Determine the [X, Y] coordinate at the center of the cell enclosing the given text.  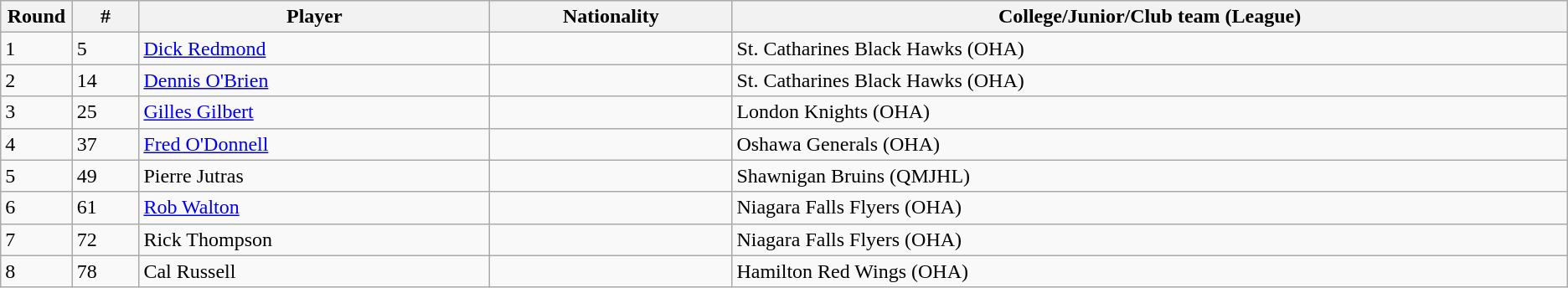
25 [106, 112]
72 [106, 239]
Rob Walton [315, 208]
7 [37, 239]
Gilles Gilbert [315, 112]
Round [37, 17]
Pierre Jutras [315, 176]
Dennis O'Brien [315, 80]
Player [315, 17]
14 [106, 80]
Shawnigan Bruins (QMJHL) [1149, 176]
78 [106, 271]
2 [37, 80]
49 [106, 176]
Fred O'Donnell [315, 144]
61 [106, 208]
Cal Russell [315, 271]
Rick Thompson [315, 239]
Nationality [611, 17]
London Knights (OHA) [1149, 112]
6 [37, 208]
Hamilton Red Wings (OHA) [1149, 271]
College/Junior/Club team (League) [1149, 17]
Oshawa Generals (OHA) [1149, 144]
4 [37, 144]
3 [37, 112]
37 [106, 144]
Dick Redmond [315, 49]
# [106, 17]
8 [37, 271]
1 [37, 49]
